Detect which cell encompasses the target text, then output its [x, y] center coordinate. 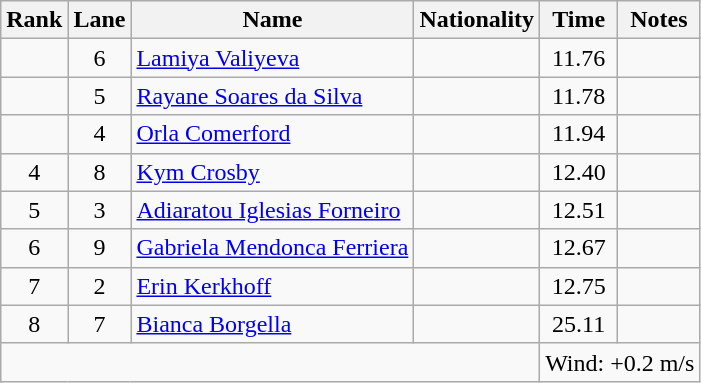
Bianca Borgella [272, 324]
Time [579, 20]
12.75 [579, 286]
Lamiya Valiyeva [272, 58]
Notes [659, 20]
25.11 [579, 324]
3 [100, 210]
2 [100, 286]
11.76 [579, 58]
Orla Comerford [272, 134]
Gabriela Mendonca Ferriera [272, 248]
9 [100, 248]
11.94 [579, 134]
12.67 [579, 248]
Adiaratou Iglesias Forneiro [272, 210]
Rank [34, 20]
Erin Kerkhoff [272, 286]
Lane [100, 20]
Name [272, 20]
12.40 [579, 172]
Rayane Soares da Silva [272, 96]
12.51 [579, 210]
Nationality [477, 20]
Kym Crosby [272, 172]
11.78 [579, 96]
Wind: +0.2 m/s [620, 362]
